Search for the cell housing the specified text and yield its [x, y] center coordinate. 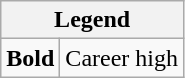
Legend [92, 20]
Bold [30, 58]
Career high [122, 58]
